Determine the [X, Y] coordinate at the center of the cell enclosing the given text.  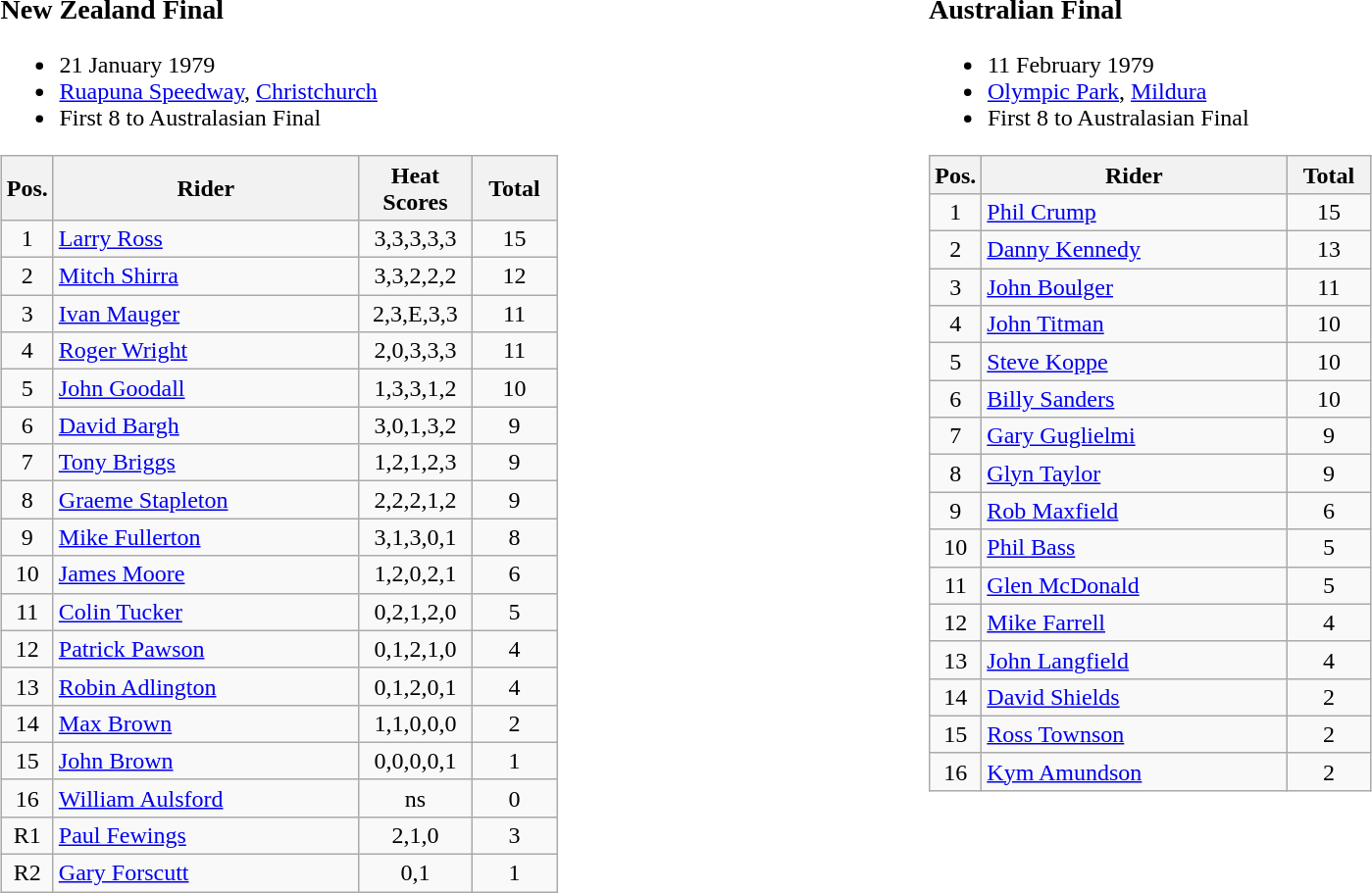
1,1,0,0,0 [415, 723]
0,1,2,0,1 [415, 686]
1,2,0,2,1 [415, 574]
3,3,2,2,2 [415, 276]
0,1 [415, 873]
ns [415, 798]
John Brown [206, 761]
Steve Koppe [1134, 362]
William Aulsford [206, 798]
Mike Farrell [1134, 622]
2,0,3,3,3 [415, 351]
2,2,2,1,2 [415, 500]
Rob Maxfield [1134, 511]
James Moore [206, 574]
Mike Fullerton [206, 537]
0,0,0,0,1 [415, 761]
3,1,3,0,1 [415, 537]
Glen McDonald [1134, 585]
0,2,1,2,0 [415, 612]
Tony Briggs [206, 463]
John Titman [1134, 324]
Kym Amundson [1134, 771]
John Boulger [1134, 287]
3,0,1,3,2 [415, 425]
Roger Wright [206, 351]
Colin Tucker [206, 612]
1,3,3,1,2 [415, 388]
Ross Townson [1134, 734]
David Shields [1134, 697]
Glyn Taylor [1134, 473]
Gary Guglielmi [1134, 436]
David Bargh [206, 425]
Mitch Shirra [206, 276]
John Langfield [1134, 660]
0,1,2,1,0 [415, 649]
Max Brown [206, 723]
Patrick Pawson [206, 649]
2,1,0 [415, 835]
Ivan Mauger [206, 314]
Billy Sanders [1134, 399]
0 [514, 798]
R2 [27, 873]
Graeme Stapleton [206, 500]
Gary Forscutt [206, 873]
John Goodall [206, 388]
Phil Crump [1134, 212]
2,3,E,3,3 [415, 314]
Paul Fewings [206, 835]
Heat Scores [415, 188]
Phil Bass [1134, 548]
Robin Adlington [206, 686]
R1 [27, 835]
1,2,1,2,3 [415, 463]
Larry Ross [206, 238]
3,3,3,3,3 [415, 238]
Danny Kennedy [1134, 250]
